Search for the cell housing the specified text and yield its [x, y] center coordinate. 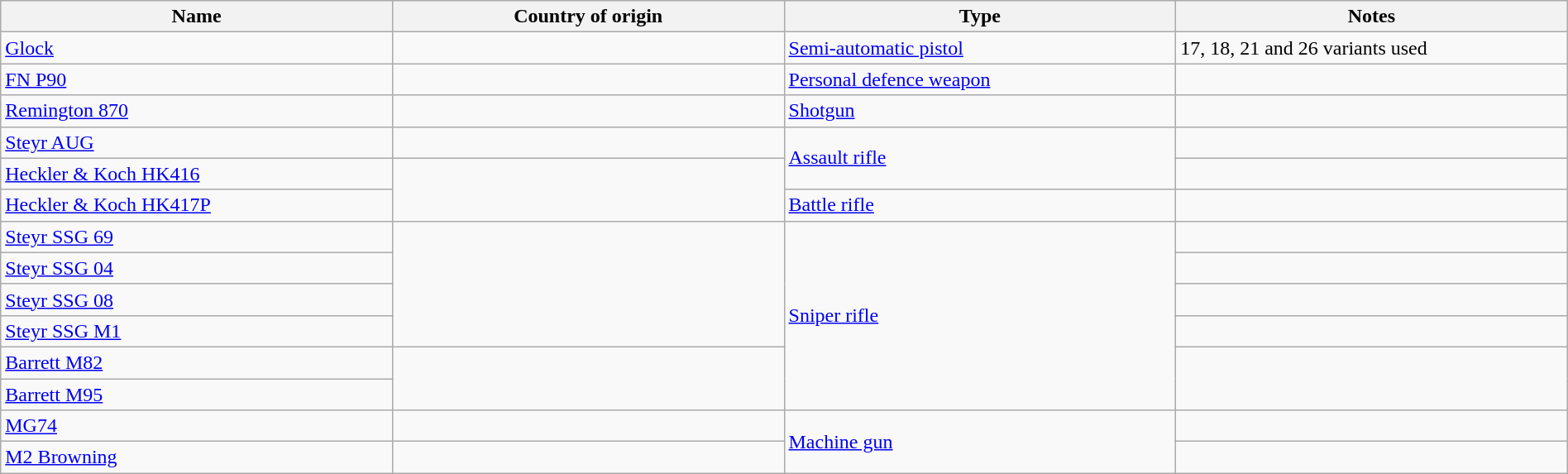
Steyr SSG 69 [197, 237]
Country of origin [588, 17]
Name [197, 17]
Heckler & Koch HK417P [197, 205]
Steyr SSG 04 [197, 268]
Battle rifle [980, 205]
Personal defence weapon [980, 79]
FN P90 [197, 79]
Glock [197, 48]
Sniper rifle [980, 315]
Assault rifle [980, 158]
Steyr SSG M1 [197, 331]
Barrett M82 [197, 362]
17, 18, 21 and 26 variants used [1372, 48]
Barrett M95 [197, 395]
Shotgun [980, 111]
Type [980, 17]
M2 Browning [197, 457]
Machine gun [980, 442]
Heckler & Koch HK416 [197, 174]
Remington 870 [197, 111]
Notes [1372, 17]
Steyr SSG 08 [197, 299]
Semi-automatic pistol [980, 48]
Steyr AUG [197, 142]
MG74 [197, 426]
